Return the (X, Y) coordinate for the center point of the cell that contains the specified text.  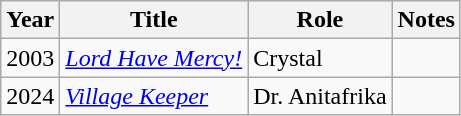
Lord Have Mercy! (154, 58)
Dr. Anitafrika (320, 96)
Role (320, 20)
Crystal (320, 58)
2003 (30, 58)
Notes (426, 20)
Year (30, 20)
2024 (30, 96)
Title (154, 20)
Village Keeper (154, 96)
